Identify which cell holds the provided text, then report its (X, Y) central coordinate. 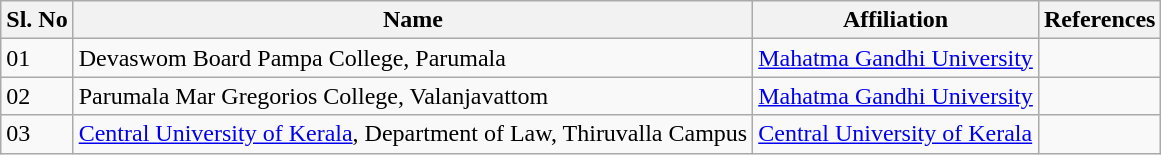
References (1100, 20)
Central University of Kerala (896, 134)
03 (37, 134)
Affiliation (896, 20)
Sl. No (37, 20)
Devaswom Board Pampa College, Parumala (413, 58)
Name (413, 20)
02 (37, 96)
Central University of Kerala, Department of Law, Thiruvalla Campus (413, 134)
Parumala Mar Gregorios College, Valanjavattom (413, 96)
01 (37, 58)
